Locate the cell with the specified text and output its (X, Y) center coordinate. 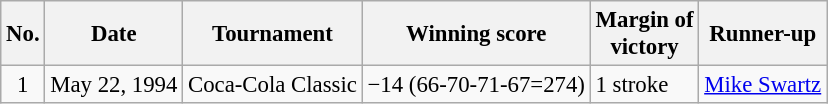
1 stroke (644, 85)
Coca-Cola Classic (273, 85)
May 22, 1994 (114, 85)
Mike Swartz (763, 85)
−14 (66-70-71-67=274) (476, 85)
Tournament (273, 34)
Winning score (476, 34)
No. (23, 34)
Date (114, 34)
Runner-up (763, 34)
1 (23, 85)
Margin ofvictory (644, 34)
